From the cell containing the given text, extract its center point as (X, Y) coordinate. 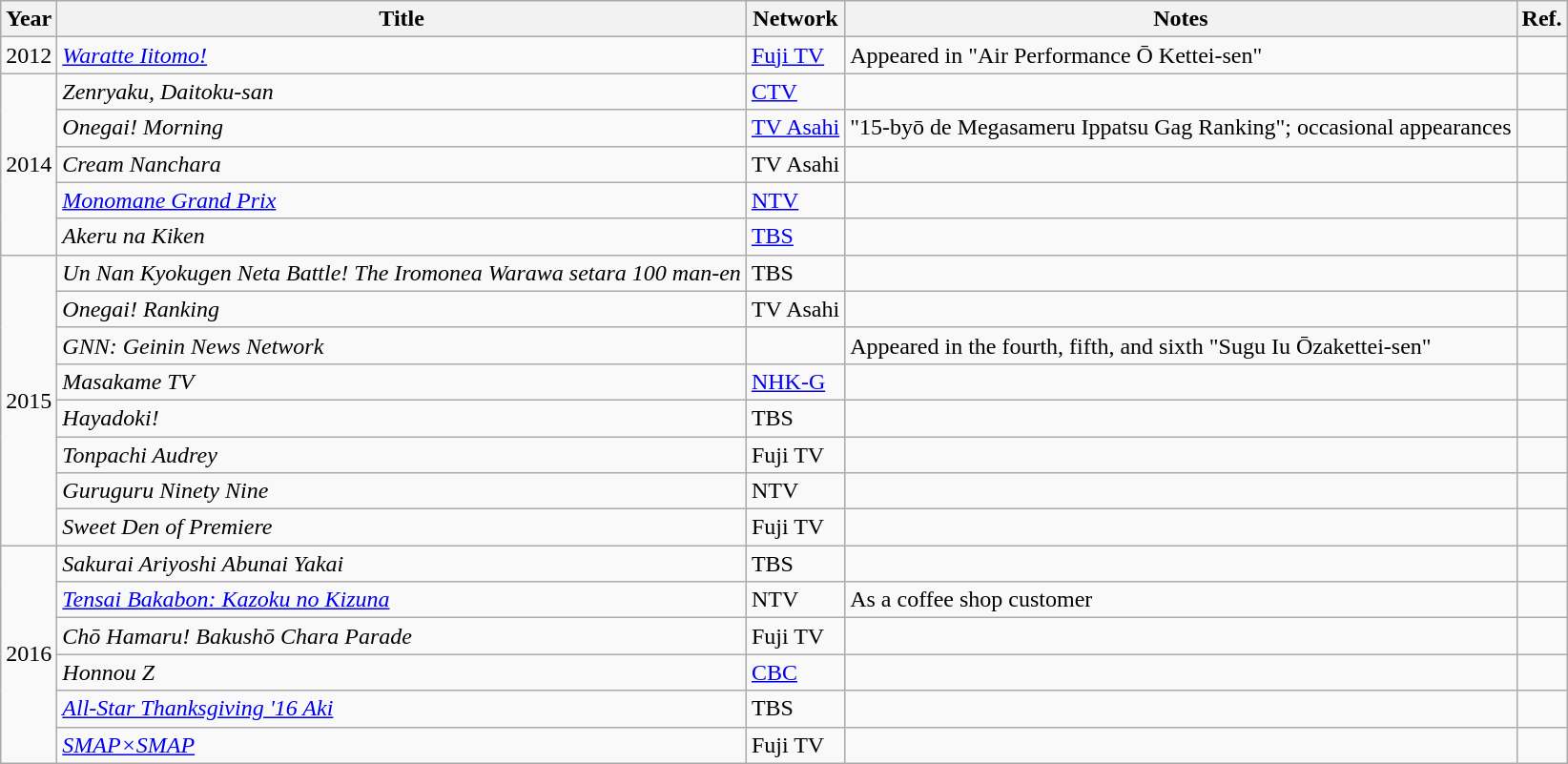
Chō Hamaru! Bakushō Chara Parade (402, 636)
Sakurai Ariyoshi Abunai Yakai (402, 564)
Onegai! Morning (402, 128)
2012 (29, 55)
Cream Nanchara (402, 164)
Ref. (1541, 19)
Waratte Iitomo! (402, 55)
NHK-G (795, 382)
Monomane Grand Prix (402, 200)
CTV (795, 92)
Appeared in the fourth, fifth, and sixth "Sugu Iu Ōzakettei-sen" (1181, 345)
2016 (29, 654)
Sweet Den of Premiere (402, 527)
CBC (795, 672)
Title (402, 19)
Honnou Z (402, 672)
Appeared in "Air Performance Ō Kettei-sen" (1181, 55)
Network (795, 19)
Zenryaku, Daitoku-san (402, 92)
Un Nan Kyokugen Neta Battle! The Iromonea Warawa setara 100 man-en (402, 273)
Akeru na Kiken (402, 237)
Tonpachi Audrey (402, 455)
As a coffee shop customer (1181, 600)
Tensai Bakabon: Kazoku no Kizuna (402, 600)
Masakame TV (402, 382)
2015 (29, 400)
Year (29, 19)
Guruguru Ninety Nine (402, 491)
Notes (1181, 19)
GNN: Geinin News Network (402, 345)
2014 (29, 164)
"15-byō de Megasameru Ippatsu Gag Ranking"; occasional appearances (1181, 128)
SMAP×SMAP (402, 745)
All-Star Thanksgiving '16 Aki (402, 709)
Onegai! Ranking (402, 309)
Hayadoki! (402, 418)
